Extract the [X, Y] coordinate from the center of the cell holding the provided text.  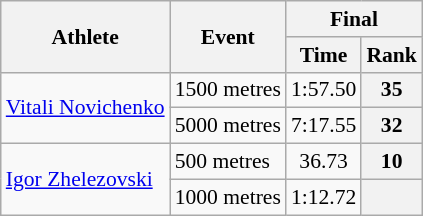
Event [228, 36]
1000 metres [228, 197]
7:17.55 [324, 126]
Athlete [86, 36]
36.73 [324, 162]
35 [392, 90]
Rank [392, 55]
1:57.50 [324, 90]
1:12.72 [324, 197]
10 [392, 162]
1500 metres [228, 90]
Final [354, 19]
Vitali Novichenko [86, 108]
Time [324, 55]
32 [392, 126]
500 metres [228, 162]
Igor Zhelezovski [86, 180]
5000 metres [228, 126]
